Capture the cell that displays the provided text and extract its (X, Y) central coordinate. 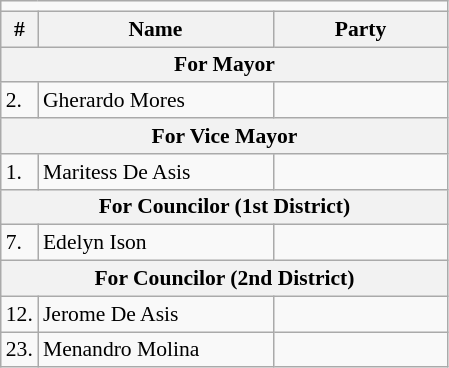
Gherardo Mores (156, 101)
2. (20, 101)
Jerome De Asis (156, 314)
12. (20, 314)
For Vice Mayor (224, 136)
Menandro Molina (156, 350)
Edelyn Ison (156, 243)
1. (20, 172)
Party (360, 29)
23. (20, 350)
# (20, 29)
For Councilor (1st District) (224, 207)
For Councilor (2nd District) (224, 279)
For Mayor (224, 65)
Name (156, 29)
7. (20, 243)
Maritess De Asis (156, 172)
